Scan for the cell matching the given text and deliver its [x, y] coordinate at center. 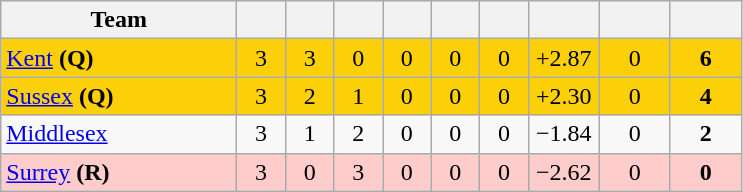
4 [706, 96]
−1.84 [564, 134]
+2.87 [564, 58]
+2.30 [564, 96]
−2.62 [564, 172]
Surrey (R) [119, 172]
Middlesex [119, 134]
Team [119, 20]
Sussex (Q) [119, 96]
6 [706, 58]
Kent (Q) [119, 58]
